From the cell containing the given text, extract its center point as [X, Y] coordinate. 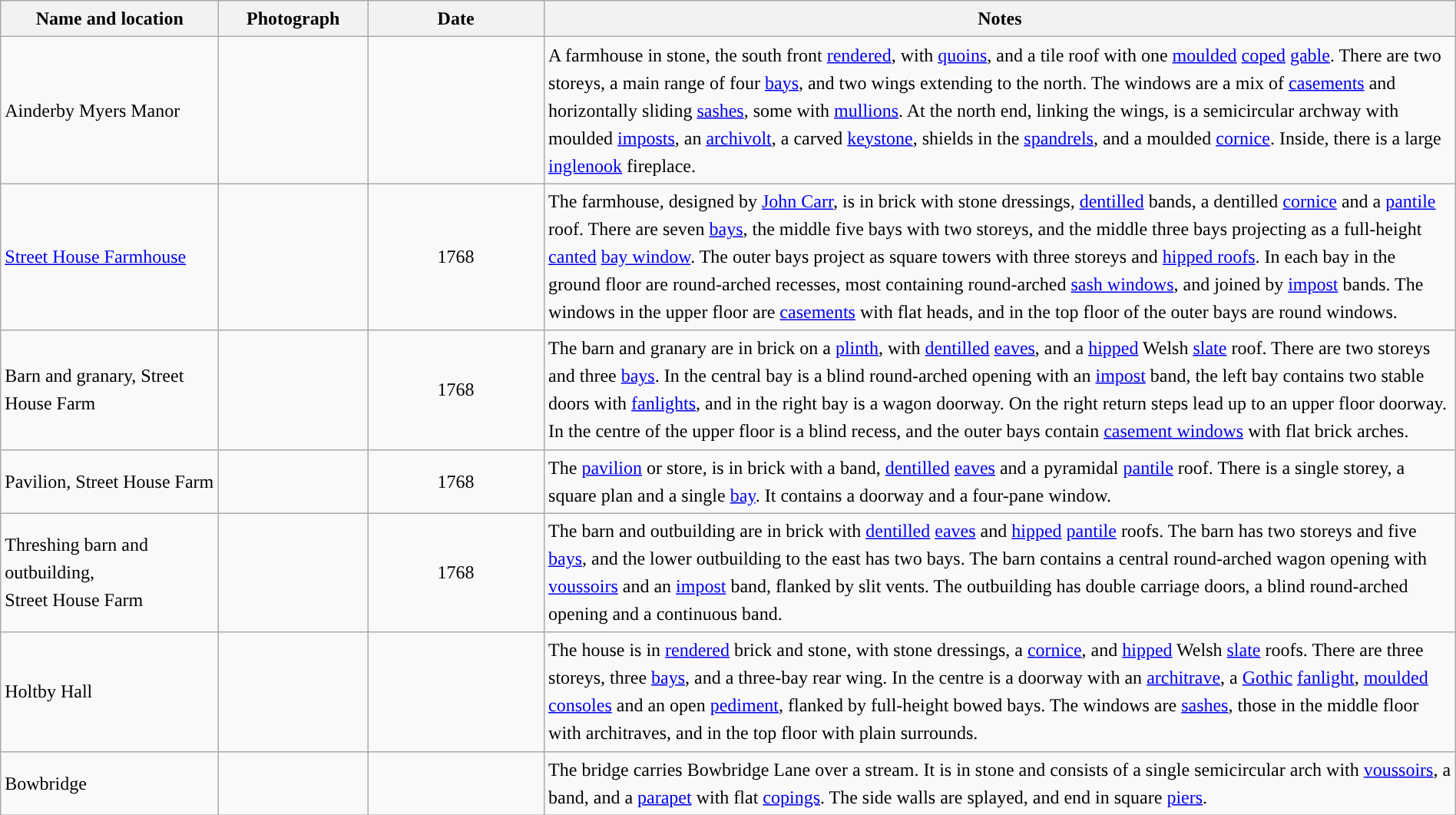
Pavilion, Street House Farm [110, 481]
Bowbridge [110, 784]
Photograph [293, 18]
Street House Farmhouse [110, 257]
Notes [1000, 18]
Ainderby Myers Manor [110, 111]
Barn and granary, Street House Farm [110, 390]
Name and location [110, 18]
Holtby Hall [110, 691]
Date [456, 18]
Threshing barn and outbuilding,Street House Farm [110, 573]
